From the cell containing the given text, extract its center point as (X, Y) coordinate. 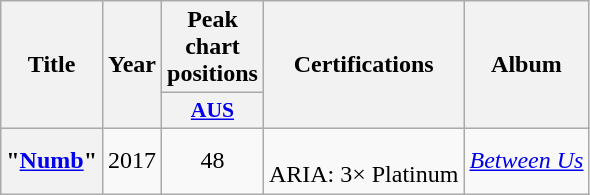
Title (52, 65)
Year (132, 65)
2017 (132, 160)
ARIA: 3× Platinum (364, 160)
Certifications (364, 65)
Peak chart positions (213, 47)
Between Us (526, 160)
Album (526, 65)
48 (213, 160)
AUS (213, 111)
"Numb" (52, 160)
